Pinpoint the cell where the given text exists, returning its (x, y) midpoint coordinate. 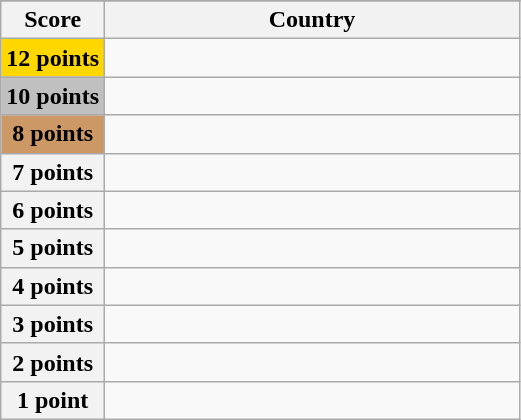
4 points (53, 286)
7 points (53, 172)
12 points (53, 58)
1 point (53, 400)
Country (312, 20)
3 points (53, 324)
2 points (53, 362)
Score (53, 20)
8 points (53, 134)
6 points (53, 210)
5 points (53, 248)
10 points (53, 96)
